Find where the given text appears and provide that cell's center as (x, y) coordinate. 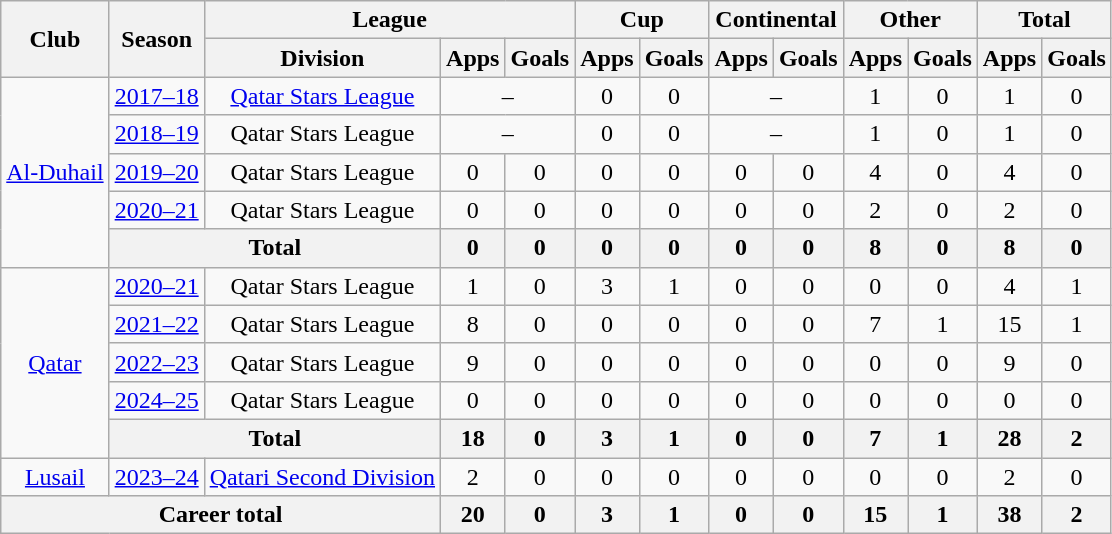
Career total (221, 515)
2018–19 (156, 134)
20 (473, 515)
Qatar (55, 362)
Division (322, 58)
Qatari Second Division (322, 477)
Season (156, 39)
Other (910, 20)
2021–22 (156, 324)
38 (1009, 515)
2022–23 (156, 362)
Club (55, 39)
League (390, 20)
2024–25 (156, 400)
2017–18 (156, 96)
Lusail (55, 477)
28 (1009, 438)
2019–20 (156, 172)
Cup (642, 20)
2023–24 (156, 477)
18 (473, 438)
Al-Duhail (55, 172)
Continental (776, 20)
